Locate the cell with the specified text and output its [X, Y] center coordinate. 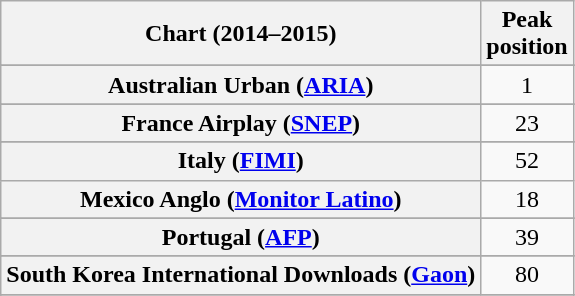
Peakposition [527, 34]
Chart (2014–2015) [241, 34]
South Korea International Downloads (Gaon) [241, 275]
Italy (FIMI) [241, 161]
80 [527, 275]
18 [527, 199]
France Airplay (SNEP) [241, 123]
52 [527, 161]
39 [527, 237]
1 [527, 85]
23 [527, 123]
Portugal (AFP) [241, 237]
Australian Urban (ARIA) [241, 85]
Mexico Anglo (Monitor Latino) [241, 199]
